Scan for the cell matching the given text and deliver its [x, y] coordinate at center. 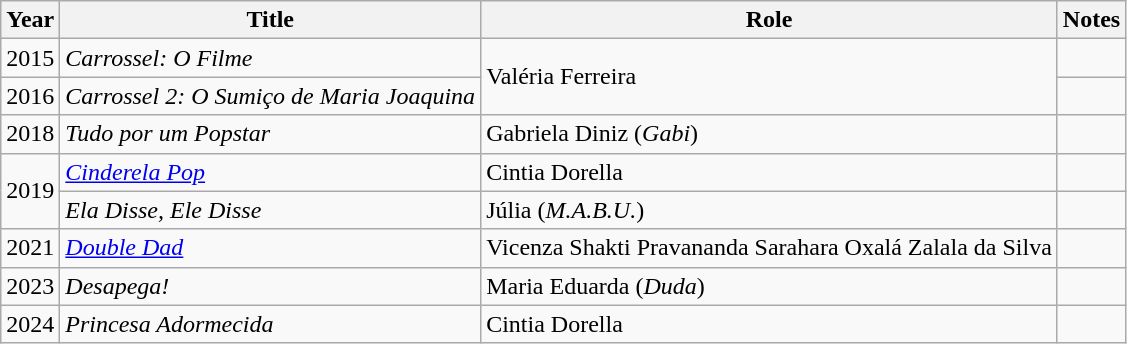
Year [30, 20]
Carrossel: O Filme [270, 58]
Júlia (M.A.B.U.) [770, 210]
Title [270, 20]
Cinderela Pop [270, 172]
Role [770, 20]
2024 [30, 324]
Desapega! [270, 286]
Gabriela Diniz (Gabi) [770, 134]
2018 [30, 134]
2021 [30, 248]
Double Dad [270, 248]
Valéria Ferreira [770, 77]
Carrossel 2: O Sumiço de Maria Joaquina [270, 96]
Tudo por um Popstar [270, 134]
2023 [30, 286]
Vicenza Shakti Pravananda Sarahara Oxalá Zalala da Silva [770, 248]
Princesa Adormecida [270, 324]
2016 [30, 96]
Ela Disse, Ele Disse [270, 210]
2015 [30, 58]
Maria Eduarda (Duda) [770, 286]
2019 [30, 191]
Notes [1091, 20]
